Capture the cell that displays the provided text and extract its [x, y] central coordinate. 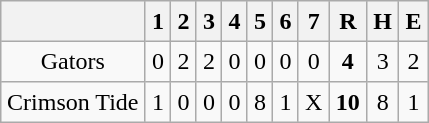
7 [314, 21]
H [383, 21]
Crimson Tide [72, 102]
10 [348, 102]
E [414, 21]
R [348, 21]
X [314, 102]
6 [286, 21]
Gators [72, 61]
5 [260, 21]
